Return the [x, y] coordinate for the center point of the cell that contains the specified text.  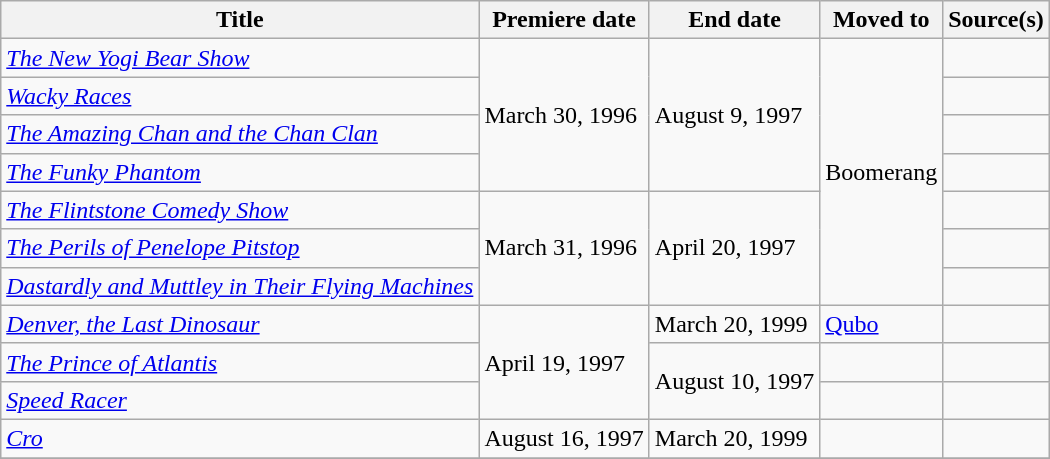
March 31, 1996 [564, 248]
March 30, 1996 [564, 115]
The Perils of Penelope Pitstop [240, 248]
April 19, 1997 [564, 362]
The Prince of Atlantis [240, 362]
The Flintstone Comedy Show [240, 210]
Dastardly and Muttley in Their Flying Machines [240, 286]
Speed Racer [240, 400]
April 20, 1997 [734, 248]
Wacky Races [240, 96]
Moved to [882, 20]
Denver, the Last Dinosaur [240, 324]
Premiere date [564, 20]
End date [734, 20]
Cro [240, 438]
Title [240, 20]
August 9, 1997 [734, 115]
Qubo [882, 324]
Source(s) [996, 20]
August 10, 1997 [734, 381]
Boomerang [882, 172]
The New Yogi Bear Show [240, 58]
August 16, 1997 [564, 438]
The Funky Phantom [240, 172]
The Amazing Chan and the Chan Clan [240, 134]
